From the cell containing the given text, extract its center point as [x, y] coordinate. 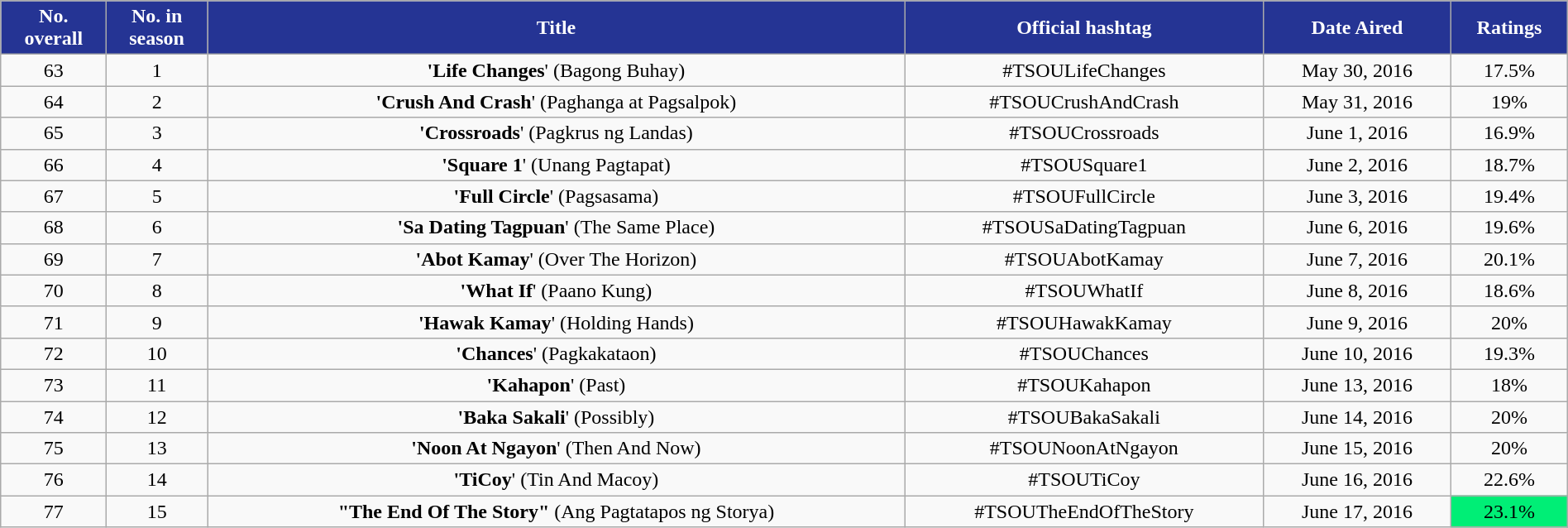
'Life Changes' (Bagong Buhay) [557, 70]
71 [54, 322]
May 30, 2016 [1356, 70]
#TSOUSquare1 [1083, 165]
'Chances' (Pagkakataon) [557, 353]
#TSOUWhatIf [1083, 290]
77 [54, 511]
9 [157, 322]
66 [54, 165]
19% [1510, 102]
'Abot Kamay' (Over The Horizon) [557, 259]
3 [157, 133]
'Crush And Crash' (Paghanga at Pagsalpok) [557, 102]
'Full Circle' (Pagsasama) [557, 196]
#TSOUAbotKamay [1083, 259]
#TSOULifeChanges [1083, 70]
11 [157, 385]
June 10, 2016 [1356, 353]
69 [54, 259]
'Crossroads' (Pagkrus ng Landas) [557, 133]
"The End Of The Story" (Ang Pagtatapos ng Storya) [557, 511]
'Kahapon' (Past) [557, 385]
Title [557, 28]
June 1, 2016 [1356, 133]
#TSOUKahapon [1083, 385]
'Square 1' (Unang Pagtapat) [557, 165]
68 [54, 228]
16.9% [1510, 133]
67 [54, 196]
75 [54, 449]
12 [157, 416]
'Noon At Ngayon' (Then And Now) [557, 449]
#TSOUCrossroads [1083, 133]
22.6% [1510, 480]
Date Aired [1356, 28]
70 [54, 290]
10 [157, 353]
#TSOUNoonAtNgayon [1083, 449]
June 15, 2016 [1356, 449]
4 [157, 165]
June 7, 2016 [1356, 259]
June 2, 2016 [1356, 165]
73 [54, 385]
64 [54, 102]
74 [54, 416]
5 [157, 196]
June 16, 2016 [1356, 480]
June 8, 2016 [1356, 290]
June 9, 2016 [1356, 322]
#TSOUHawakKamay [1083, 322]
June 3, 2016 [1356, 196]
63 [54, 70]
1 [157, 70]
7 [157, 259]
72 [54, 353]
June 14, 2016 [1356, 416]
6 [157, 228]
23.1% [1510, 511]
'Sa Dating Tagpuan' (The Same Place) [557, 228]
June 6, 2016 [1356, 228]
18% [1510, 385]
'What If' (Paano Kung) [557, 290]
#TSOUBakaSakali [1083, 416]
No. overall [54, 28]
June 17, 2016 [1356, 511]
8 [157, 290]
'Baka Sakali' (Possibly) [557, 416]
#TSOUChances [1083, 353]
#TSOUFullCircle [1083, 196]
#TSOUTheEndOfTheStory [1083, 511]
14 [157, 480]
2 [157, 102]
'TiCoy' (Tin And Macoy) [557, 480]
19.6% [1510, 228]
#TSOUSaDatingTagpuan [1083, 228]
'Hawak Kamay' (Holding Hands) [557, 322]
19.3% [1510, 353]
76 [54, 480]
13 [157, 449]
#TSOUTiCoy [1083, 480]
No. in season [157, 28]
Ratings [1510, 28]
May 31, 2016 [1356, 102]
18.7% [1510, 165]
20.1% [1510, 259]
June 13, 2016 [1356, 385]
19.4% [1510, 196]
17.5% [1510, 70]
15 [157, 511]
#TSOUCrushAndCrash [1083, 102]
18.6% [1510, 290]
Official hashtag [1083, 28]
65 [54, 133]
